Locate the cell with the specified text and output its [X, Y] center coordinate. 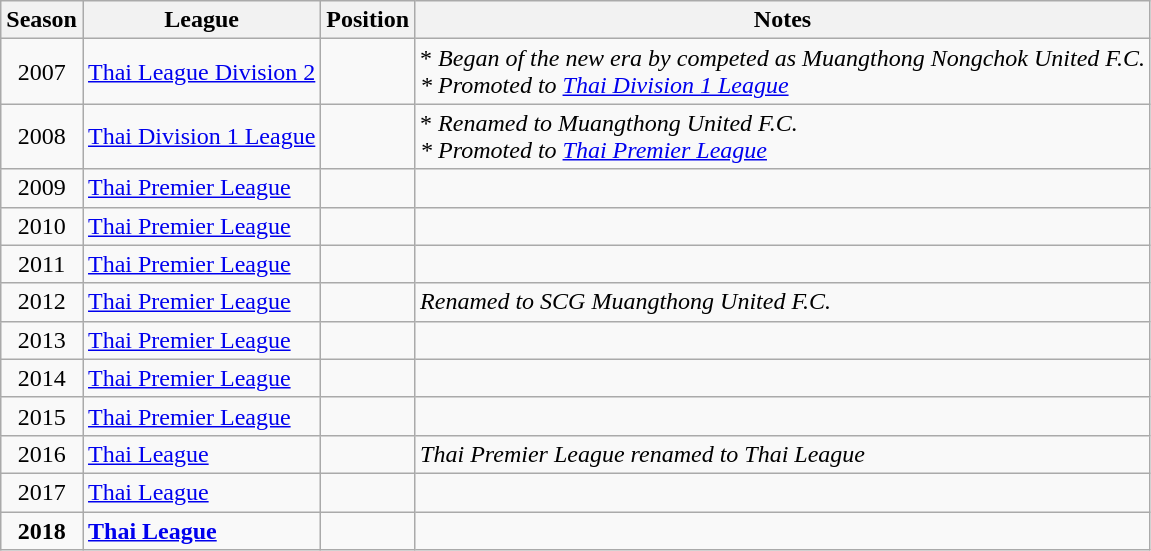
2008 [42, 136]
Thai Division 1 League [201, 136]
Renamed to SCG Muangthong United F.C. [783, 302]
2007 [42, 72]
2016 [42, 454]
2017 [42, 492]
* Began of the new era by competed as Muangthong Nongchok United F.C.* Promoted to Thai Division 1 League [783, 72]
2015 [42, 416]
2009 [42, 188]
Position [368, 20]
League [201, 20]
* Renamed to Muangthong United F.C.* Promoted to Thai Premier League [783, 136]
2014 [42, 378]
Thai League Division 2 [201, 72]
2013 [42, 340]
2018 [42, 531]
2012 [42, 302]
2010 [42, 226]
Thai Premier League renamed to Thai League [783, 454]
Season [42, 20]
2011 [42, 264]
Notes [783, 20]
